Detect which cell encompasses the target text, then output its (X, Y) center coordinate. 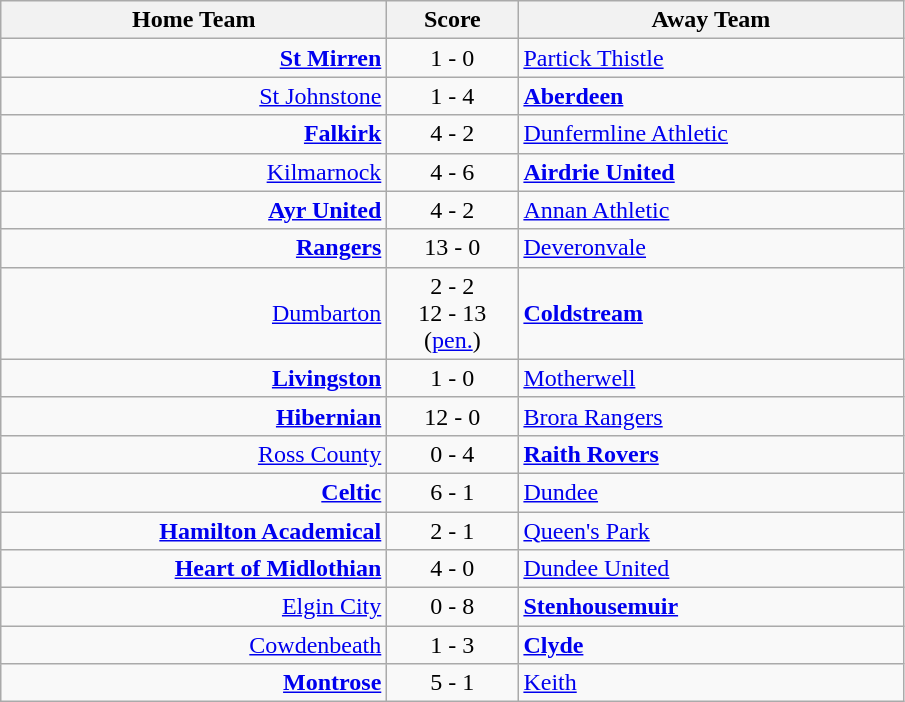
Motherwell (711, 378)
1 - 3 (452, 645)
Dundee United (711, 569)
Deveronvale (711, 248)
13 - 0 (452, 248)
0 - 4 (452, 454)
Partick Thistle (711, 58)
Queen's Park (711, 531)
Ayr United (194, 210)
Clyde (711, 645)
Coldstream (711, 313)
Montrose (194, 683)
5 - 1 (452, 683)
Hamilton Academical (194, 531)
Dumbarton (194, 313)
4 - 6 (452, 172)
Home Team (194, 20)
Livingston (194, 378)
Dunfermline Athletic (711, 134)
6 - 1 (452, 492)
4 - 0 (452, 569)
Celtic (194, 492)
12 - 0 (452, 416)
2 - 2 12 - 13 (pen.) (452, 313)
Raith Rovers (711, 454)
St Mirren (194, 58)
Score (452, 20)
Heart of Midlothian (194, 569)
Brora Rangers (711, 416)
Hibernian (194, 416)
Dundee (711, 492)
Away Team (711, 20)
Falkirk (194, 134)
Stenhousemuir (711, 607)
St Johnstone (194, 96)
Ross County (194, 454)
Airdrie United (711, 172)
Rangers (194, 248)
Aberdeen (711, 96)
Cowdenbeath (194, 645)
Keith (711, 683)
0 - 8 (452, 607)
1 - 4 (452, 96)
2 - 1 (452, 531)
Annan Athletic (711, 210)
Kilmarnock (194, 172)
Elgin City (194, 607)
